Search for the cell housing the specified text and yield its [x, y] center coordinate. 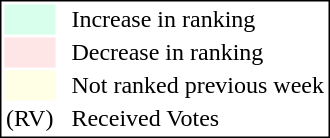
Received Votes [198, 119]
Not ranked previous week [198, 85]
Increase in ranking [198, 19]
Decrease in ranking [198, 53]
(RV) [29, 119]
